Return [X, Y] of the center of cell containing provided text 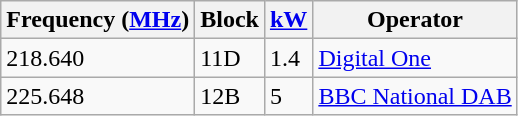
kW [288, 20]
12B [230, 96]
Operator [415, 20]
11D [230, 58]
Frequency (MHz) [98, 20]
1.4 [288, 58]
Block [230, 20]
225.648 [98, 96]
5 [288, 96]
218.640 [98, 58]
Digital One [415, 58]
BBC National DAB [415, 96]
